Output the (X, Y) coordinate of the center of the cell containing the given text.  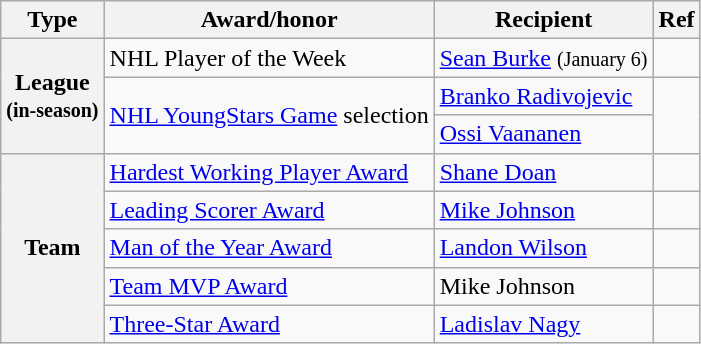
Landon Wilson (544, 248)
Three-Star Award (269, 324)
Recipient (544, 20)
Team MVP Award (269, 286)
Man of the Year Award (269, 248)
Ladislav Nagy (544, 324)
Hardest Working Player Award (269, 172)
Type (52, 20)
Ossi Vaananen (544, 134)
NHL YoungStars Game selection (269, 115)
Shane Doan (544, 172)
Ref (676, 20)
League(in-season) (52, 96)
NHL Player of the Week (269, 58)
Award/honor (269, 20)
Sean Burke (January 6) (544, 58)
Leading Scorer Award (269, 210)
Team (52, 248)
Branko Radivojevic (544, 96)
